Return [X, Y] of the center of cell containing provided text 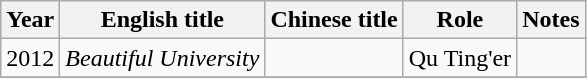
English title [162, 20]
2012 [30, 58]
Year [30, 20]
Notes [551, 20]
Qu Ting'er [460, 58]
Beautiful University [162, 58]
Role [460, 20]
Chinese title [334, 20]
